Scan for the cell matching the given text and deliver its [X, Y] coordinate at center. 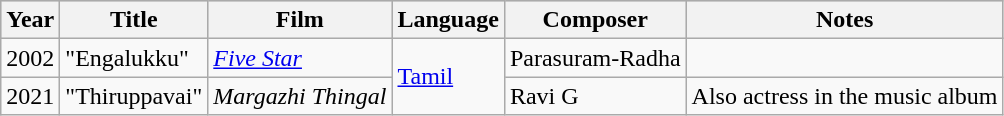
Year [30, 20]
"Engalukku" [134, 58]
Parasuram-Radha [595, 58]
Five Star [300, 58]
Tamil [448, 77]
Margazhi Thingal [300, 96]
"Thiruppavai" [134, 96]
Composer [595, 20]
Notes [844, 20]
Language [448, 20]
2021 [30, 96]
Ravi G [595, 96]
2002 [30, 58]
Film [300, 20]
Title [134, 20]
Also actress in the music album [844, 96]
